Identify which cell holds the provided text, then report its (x, y) central coordinate. 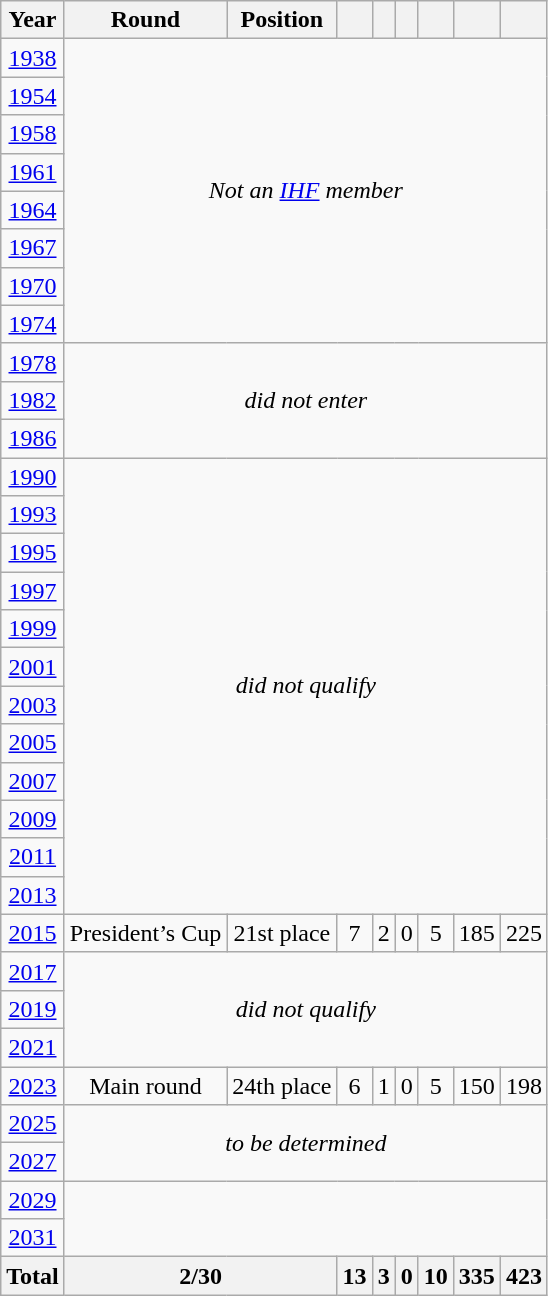
2021 (33, 1047)
2003 (33, 705)
Round (145, 20)
1938 (33, 58)
185 (476, 933)
1986 (33, 438)
423 (524, 1276)
Position (282, 20)
225 (524, 933)
2023 (33, 1085)
2019 (33, 1009)
Not an IHF member (306, 191)
1958 (33, 134)
1990 (33, 477)
1995 (33, 553)
1967 (33, 248)
President’s Cup (145, 933)
2/30 (200, 1276)
21st place (282, 933)
1974 (33, 324)
1997 (33, 591)
Total (33, 1276)
335 (476, 1276)
to be determined (306, 1143)
2015 (33, 933)
2029 (33, 1200)
2005 (33, 743)
2013 (33, 895)
did not enter (306, 400)
1970 (33, 286)
2011 (33, 857)
1993 (33, 515)
1978 (33, 362)
1964 (33, 210)
1961 (33, 172)
24th place (282, 1085)
2025 (33, 1124)
150 (476, 1085)
1982 (33, 400)
Year (33, 20)
10 (436, 1276)
7 (354, 933)
2031 (33, 1238)
198 (524, 1085)
2 (384, 933)
6 (354, 1085)
1999 (33, 629)
Main round (145, 1085)
2001 (33, 667)
3 (384, 1276)
2027 (33, 1162)
1 (384, 1085)
13 (354, 1276)
2007 (33, 781)
2009 (33, 819)
2017 (33, 971)
1954 (33, 96)
